For the text-containing cell, return its midpoint in [x, y] coordinate format. 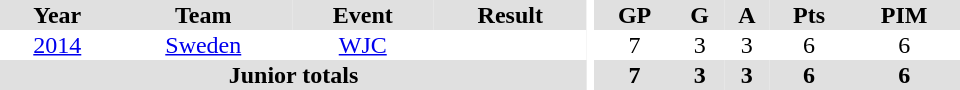
GP [635, 15]
Team [204, 15]
PIM [904, 15]
Pts [810, 15]
Sweden [204, 45]
A [747, 15]
Event [363, 15]
Year [58, 15]
G [700, 15]
Result [511, 15]
Junior totals [294, 75]
WJC [363, 45]
2014 [58, 45]
